For the text-containing cell, return its midpoint in (x, y) coordinate format. 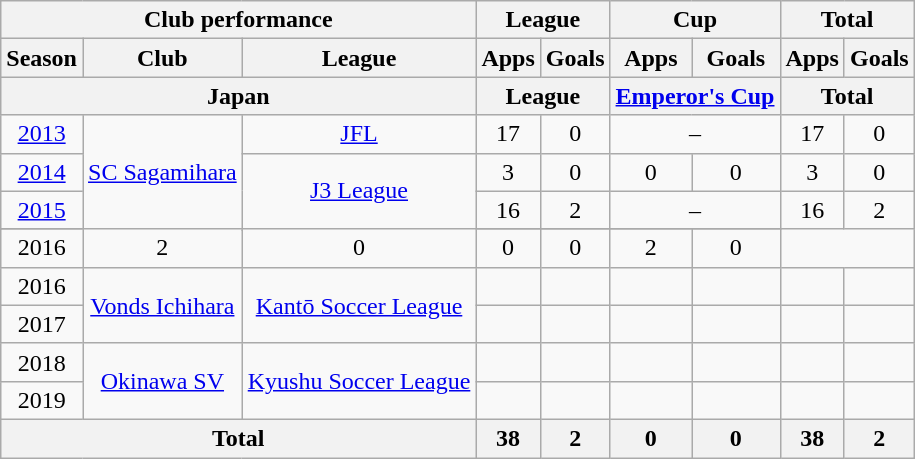
2015 (42, 210)
Vonds Ichihara (162, 305)
JFL (359, 134)
Season (42, 58)
J3 League (359, 191)
Club (162, 58)
Okinawa SV (162, 381)
2019 (42, 400)
2018 (42, 362)
2014 (42, 172)
Japan (238, 96)
SC Sagamihara (162, 172)
Cup (695, 20)
Kyushu Soccer League (359, 381)
2013 (42, 134)
2017 (42, 324)
Emperor's Cup (695, 96)
Club performance (238, 20)
Kantō Soccer League (359, 305)
